Identify which cell holds the provided text, then report its (X, Y) central coordinate. 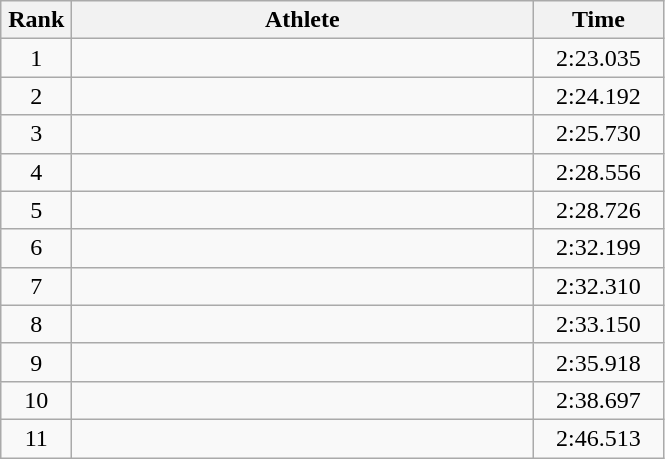
10 (36, 400)
2 (36, 96)
Athlete (302, 20)
2:25.730 (598, 134)
9 (36, 362)
5 (36, 210)
6 (36, 248)
3 (36, 134)
2:33.150 (598, 324)
2:38.697 (598, 400)
1 (36, 58)
8 (36, 324)
4 (36, 172)
Rank (36, 20)
2:23.035 (598, 58)
11 (36, 438)
2:32.199 (598, 248)
2:46.513 (598, 438)
2:24.192 (598, 96)
2:35.918 (598, 362)
2:28.726 (598, 210)
2:32.310 (598, 286)
Time (598, 20)
2:28.556 (598, 172)
7 (36, 286)
